Identify which cell holds the provided text, then report its (x, y) central coordinate. 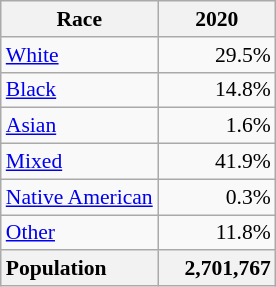
Mixed (80, 162)
2,701,767 (217, 269)
0.3% (217, 197)
Native American (80, 197)
Black (80, 90)
Other (80, 233)
Population (80, 269)
Asian (80, 126)
29.5% (217, 55)
1.6% (217, 126)
Race (80, 19)
14.8% (217, 90)
11.8% (217, 233)
41.9% (217, 162)
2020 (217, 19)
White (80, 55)
